Output the [x, y] coordinate of the center of the cell containing the given text.  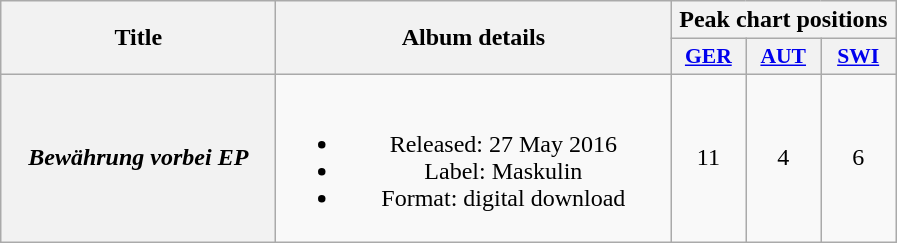
6 [858, 158]
GER [708, 57]
Released: 27 May 2016Label: MaskulinFormat: digital download [474, 158]
AUT [784, 57]
Album details [474, 38]
SWI [858, 57]
4 [784, 158]
Title [138, 38]
11 [708, 158]
Peak chart positions [784, 20]
Bewährung vorbei EP [138, 158]
